Provide the [X, Y] coordinate of the cell's center where the given text is located.  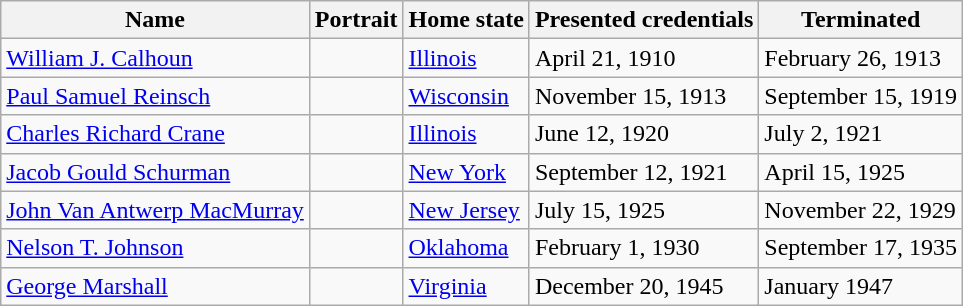
July 2, 1921 [861, 134]
Paul Samuel Reinsch [156, 96]
Presented credentials [644, 20]
February 26, 1913 [861, 58]
Charles Richard Crane [156, 134]
Jacob Gould Schurman [156, 172]
Home state [466, 20]
April 15, 1925 [861, 172]
Name [156, 20]
Oklahoma [466, 248]
July 15, 1925 [644, 210]
June 12, 1920 [644, 134]
November 22, 1929 [861, 210]
February 1, 1930 [644, 248]
April 21, 1910 [644, 58]
Wisconsin [466, 96]
New Jersey [466, 210]
New York [466, 172]
September 12, 1921 [644, 172]
Terminated [861, 20]
November 15, 1913 [644, 96]
September 17, 1935 [861, 248]
January 1947 [861, 286]
William J. Calhoun [156, 58]
September 15, 1919 [861, 96]
Nelson T. Johnson [156, 248]
George Marshall [156, 286]
December 20, 1945 [644, 286]
Portrait [356, 20]
John Van Antwerp MacMurray [156, 210]
Virginia [466, 286]
